Detect which cell encompasses the target text, then output its (x, y) center coordinate. 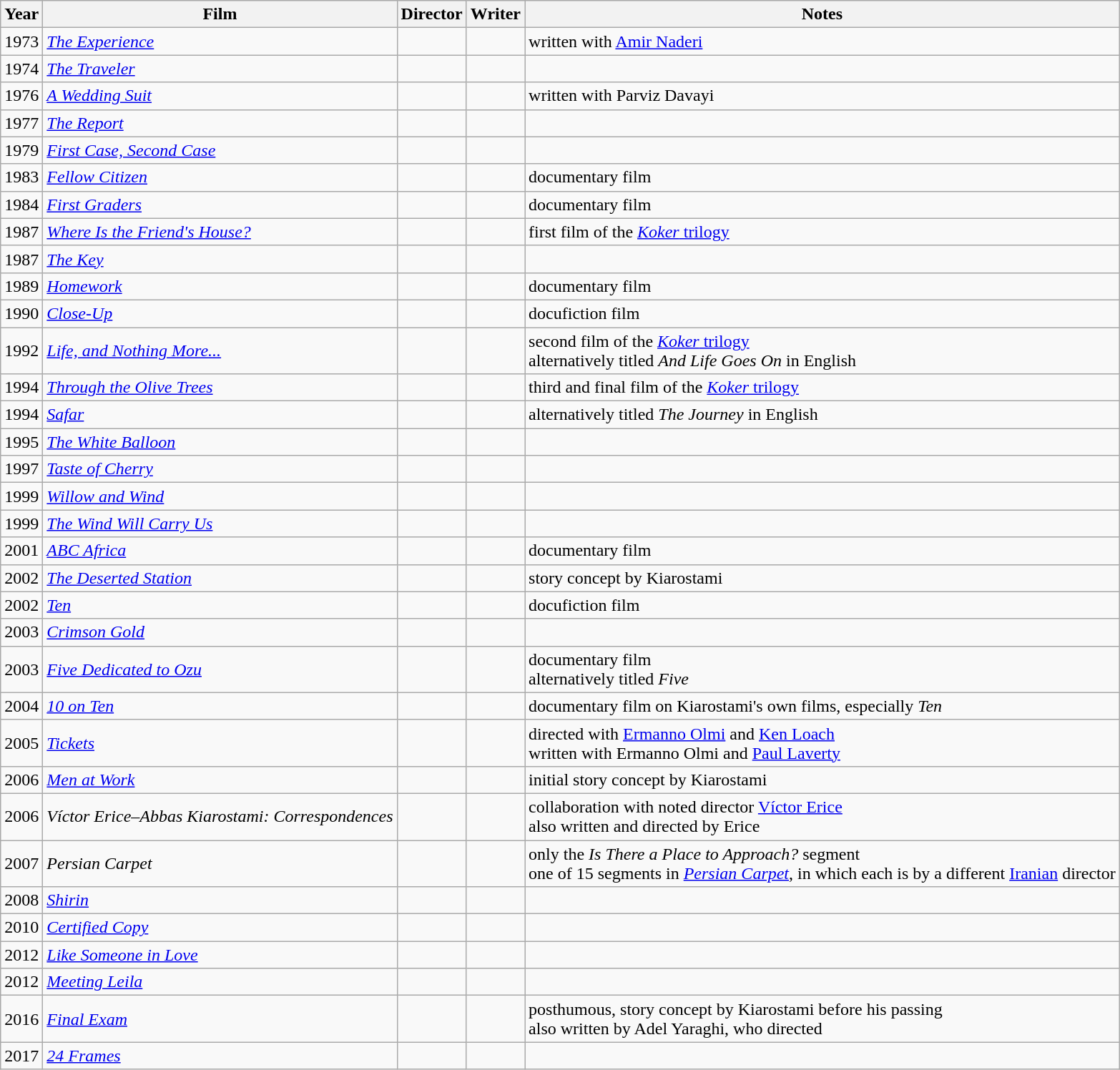
collaboration with noted director Víctor Ericealso written and directed by Erice (822, 817)
2004 (21, 706)
2010 (21, 928)
initial story concept by Kiarostami (822, 780)
10 on Ten (220, 706)
1979 (21, 150)
Crimson Gold (220, 632)
1997 (21, 469)
2007 (21, 863)
The Wind Will Carry Us (220, 524)
1973 (21, 41)
Five Dedicated to Ozu (220, 669)
Víctor Erice–Abbas Kiarostami: Correspondences (220, 817)
Director (432, 14)
2017 (21, 1056)
1977 (21, 123)
directed with Ermanno Olmi and Ken Loachwritten with Ermanno Olmi and Paul Laverty (822, 742)
written with Amir Naderi (822, 41)
Life, and Nothing More... (220, 350)
1974 (21, 69)
Where Is the Friend's House? (220, 232)
1976 (21, 96)
Fellow Citizen (220, 177)
Homework (220, 286)
only the Is There a Place to Approach? segmentone of 15 segments in Persian Carpet, in which each is by a different Iranian director (822, 863)
Through the Olive Trees (220, 388)
Writer (495, 14)
The Experience (220, 41)
Persian Carpet (220, 863)
third and final film of the Koker trilogy (822, 388)
24 Frames (220, 1056)
1995 (21, 442)
A Wedding Suit (220, 96)
1990 (21, 313)
posthumous, story concept by Kiarostami before his passingalso written by Adel Yaraghi, who directed (822, 1019)
2001 (21, 551)
ABC Africa (220, 551)
written with Parviz Davayi (822, 96)
The Key (220, 259)
documentary film on Kiarostami's own films, especially Ten (822, 706)
Year (21, 14)
The Report (220, 123)
2008 (21, 900)
Notes (822, 14)
The White Balloon (220, 442)
The Traveler (220, 69)
1984 (21, 205)
2016 (21, 1019)
1992 (21, 350)
First Graders (220, 205)
Meeting Leila (220, 982)
second film of the Koker trilogyalternatively titled And Life Goes On in English (822, 350)
Close-Up (220, 313)
Film (220, 14)
Certified Copy (220, 928)
Like Someone in Love (220, 955)
Final Exam (220, 1019)
story concept by Kiarostami (822, 578)
1989 (21, 286)
1983 (21, 177)
Shirin (220, 900)
alternatively titled The Journey in English (822, 415)
Men at Work (220, 780)
Ten (220, 605)
Taste of Cherry (220, 469)
2005 (21, 742)
The Deserted Station (220, 578)
first film of the Koker trilogy (822, 232)
documentary filmalternatively titled Five (822, 669)
First Case, Second Case (220, 150)
Safar (220, 415)
Tickets (220, 742)
Willow and Wind (220, 496)
